Return (x, y) of the center of cell containing provided text 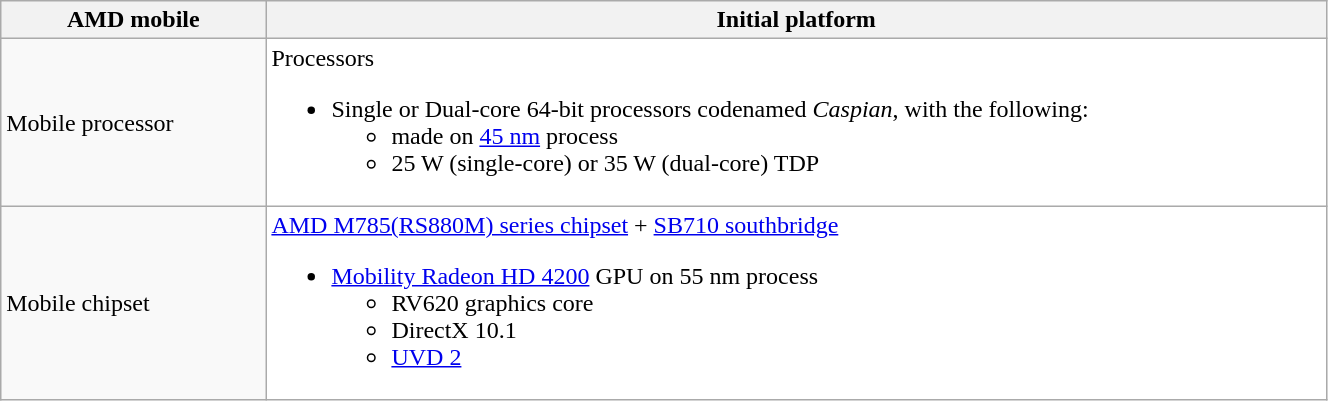
Mobile chipset (134, 303)
Initial platform (796, 20)
ProcessorsSingle or Dual-core 64-bit processors codenamed Caspian, with the following:made on 45 nm process25 W (single-core) or 35 W (dual-core) TDP (796, 122)
Mobile processor (134, 122)
AMD mobile (134, 20)
AMD M785(RS880M) series chipset + SB710 southbridgeMobility Radeon HD 4200 GPU on 55 nm processRV620 graphics coreDirectX 10.1UVD 2 (796, 303)
